Pinpoint the cell where the given text exists, returning its (x, y) midpoint coordinate. 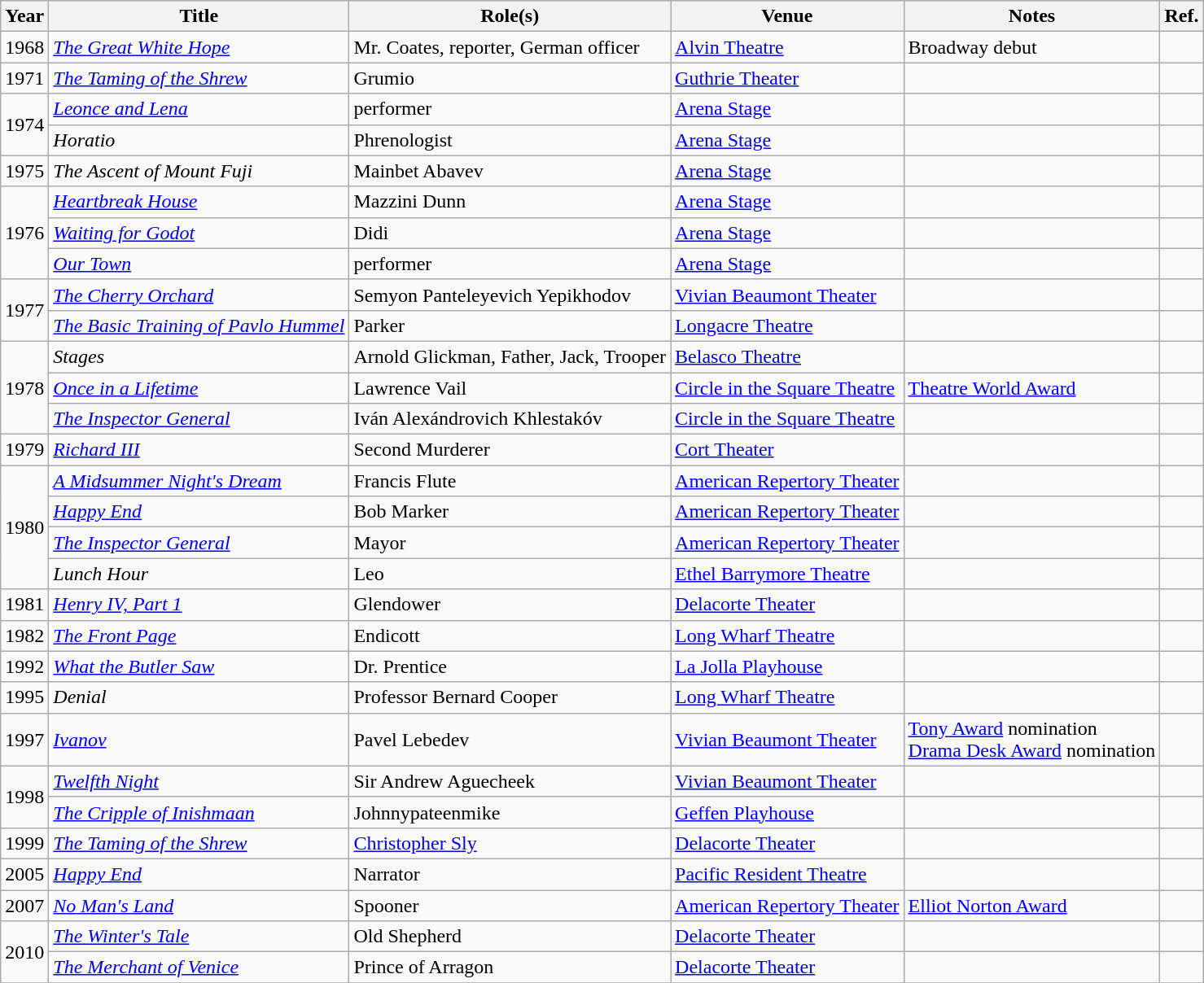
1980 (24, 527)
2005 (24, 874)
1999 (24, 843)
Horatio (199, 140)
Pacific Resident Theatre (787, 874)
1968 (24, 47)
Ivanov (199, 739)
Role(s) (510, 16)
Cort Theater (787, 450)
Arnold Glickman, Father, Jack, Trooper (510, 356)
2007 (24, 906)
Theatre World Award (1032, 388)
Francis Flute (510, 481)
Dr. Prentice (510, 666)
Geffen Playhouse (787, 812)
Twelfth Night (199, 781)
Spooner (510, 906)
Old Shepherd (510, 937)
The Great White Hope (199, 47)
Alvin Theatre (787, 47)
Sir Andrew Aguecheek (510, 781)
1977 (24, 310)
1975 (24, 171)
Lunch Hour (199, 574)
Guthrie Theater (787, 78)
Richard III (199, 450)
No Man's Land (199, 906)
1978 (24, 387)
The Cripple of Inishmaan (199, 812)
Mr. Coates, reporter, German officer (510, 47)
Parker (510, 325)
The Winter's Tale (199, 937)
Leo (510, 574)
Mainbet Abavev (510, 171)
The Merchant of Venice (199, 968)
Denial (199, 697)
Henry IV, Part 1 (199, 605)
Notes (1032, 16)
Leonce and Lena (199, 109)
Waiting for Godot (199, 233)
1979 (24, 450)
Phrenologist (510, 140)
1982 (24, 636)
1998 (24, 797)
Ref. (1182, 16)
Glendower (510, 605)
Once in a Lifetime (199, 388)
Year (24, 16)
A Midsummer Night's Dream (199, 481)
1974 (24, 125)
Iván Alexándrovich Khlestakóv (510, 419)
Mazzini Dunn (510, 202)
Christopher Sly (510, 843)
Johnnypateenmike (510, 812)
Heartbreak House (199, 202)
What the Butler Saw (199, 666)
Bob Marker (510, 512)
Pavel Lebedev (510, 739)
Professor Bernard Cooper (510, 697)
The Basic Training of Pavlo Hummel (199, 325)
The Front Page (199, 636)
Lawrence Vail (510, 388)
La Jolla Playhouse (787, 666)
Stages (199, 356)
Broadway debut (1032, 47)
Title (199, 16)
Semyon Panteleyevich Yepikhodov (510, 295)
Grumio (510, 78)
Ethel Barrymore Theatre (787, 574)
Venue (787, 16)
1992 (24, 666)
Prince of Arragon (510, 968)
1995 (24, 697)
Longacre Theatre (787, 325)
The Cherry Orchard (199, 295)
Mayor (510, 543)
Didi (510, 233)
1997 (24, 739)
The Ascent of Mount Fuji (199, 171)
1976 (24, 233)
1971 (24, 78)
Tony Award nominationDrama Desk Award nomination (1032, 739)
Our Town (199, 264)
1981 (24, 605)
2010 (24, 952)
Second Murderer (510, 450)
Belasco Theatre (787, 356)
Elliot Norton Award (1032, 906)
Narrator (510, 874)
Endicott (510, 636)
